Extract the (X, Y) coordinate from the center of the cell holding the provided text.  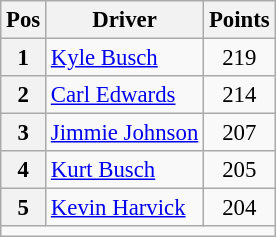
3 (24, 133)
4 (24, 170)
Carl Edwards (125, 95)
Kyle Busch (125, 58)
Kevin Harvick (125, 208)
204 (240, 208)
219 (240, 58)
Points (240, 20)
5 (24, 208)
1 (24, 58)
Kurt Busch (125, 170)
214 (240, 95)
207 (240, 133)
Jimmie Johnson (125, 133)
205 (240, 170)
Driver (125, 20)
Pos (24, 20)
2 (24, 95)
